Extract the [x, y] coordinate from the center of the cell holding the provided text.  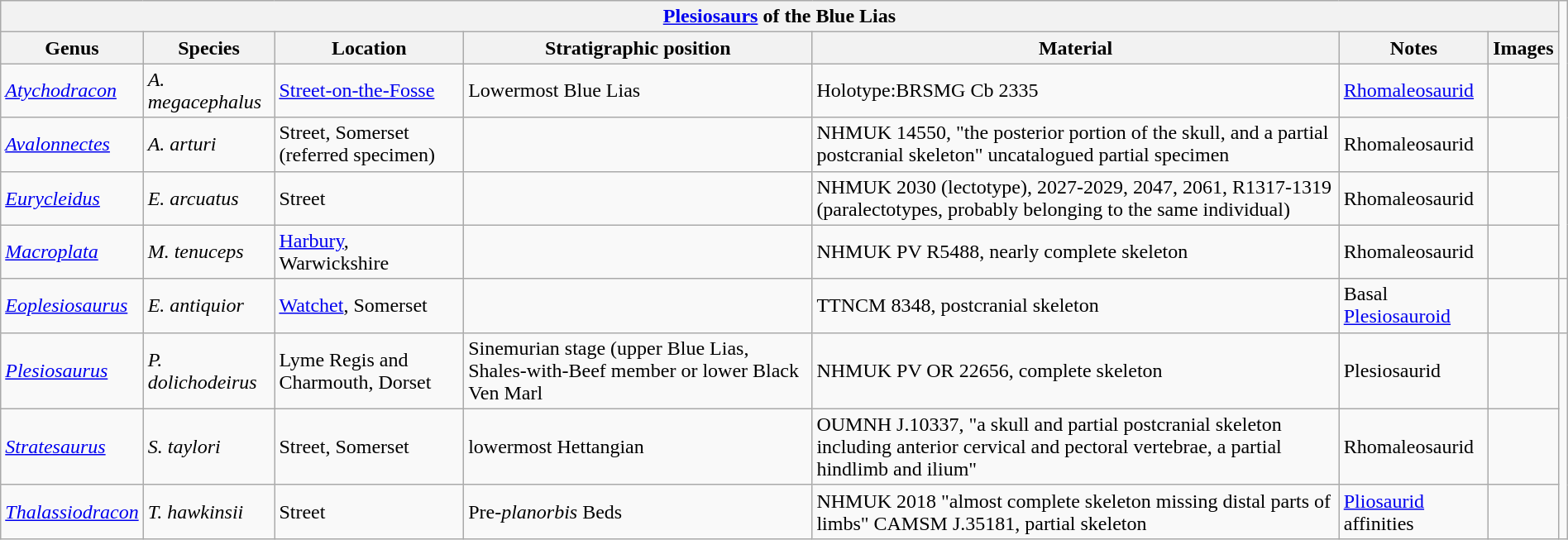
Genus [72, 48]
Location [369, 48]
E. antiquior [208, 306]
Thalassiodracon [72, 511]
Harbury, Warwickshire [369, 251]
NHMUK 14550, "the posterior portion of the skull, and a partial postcranial skeleton" uncatalogued partial specimen [1075, 144]
S. taylori [208, 447]
Stratesaurus [72, 447]
Images [1523, 48]
Sinemurian stage (upper Blue Lias, Shales-with-Beef member or lower Black Ven Marl [638, 370]
NHMUK PV R5488, nearly complete skeleton [1075, 251]
Macroplata [72, 251]
NHMUK 2018 "almost complete skeleton missing distal parts of limbs" CAMSM J.35181, partial skeleton [1075, 511]
Lowermost Blue Lias [638, 91]
Pre-planorbis Beds [638, 511]
M. tenuceps [208, 251]
OUMNH J.10337, "a skull and partial postcranial skeleton including anterior cervical and pectoral vertebrae, a partial hindlimb and ilium" [1075, 447]
Street-on-the-Fosse [369, 91]
Pliosaurid affinities [1414, 511]
NHMUK 2030 (lectotype), 2027-2029, 2047, 2061, R1317-1319 (paralectotypes, probably belonging to the same individual) [1075, 198]
TTNCM 8348, postcranial skeleton [1075, 306]
Street, Somerset [369, 447]
E. arcuatus [208, 198]
Atychodracon [72, 91]
Plesiosaurus [72, 370]
NHMUK PV OR 22656, complete skeleton [1075, 370]
A. megacephalus [208, 91]
Species [208, 48]
Material [1075, 48]
Watchet, Somerset [369, 306]
Street, Somerset (referred specimen) [369, 144]
Eoplesiosaurus [72, 306]
Avalonnectes [72, 144]
T. hawkinsii [208, 511]
Plesiosaurs of the Blue Lias [779, 17]
Eurycleidus [72, 198]
Basal Plesiosauroid [1414, 306]
Lyme Regis and Charmouth, Dorset [369, 370]
A. arturi [208, 144]
Notes [1414, 48]
Holotype:BRSMG Cb 2335 [1075, 91]
Plesiosaurid [1414, 370]
P. dolichodeirus [208, 370]
lowermost Hettangian [638, 447]
Stratigraphic position [638, 48]
